Output the (X, Y) coordinate of the center of the cell containing the given text.  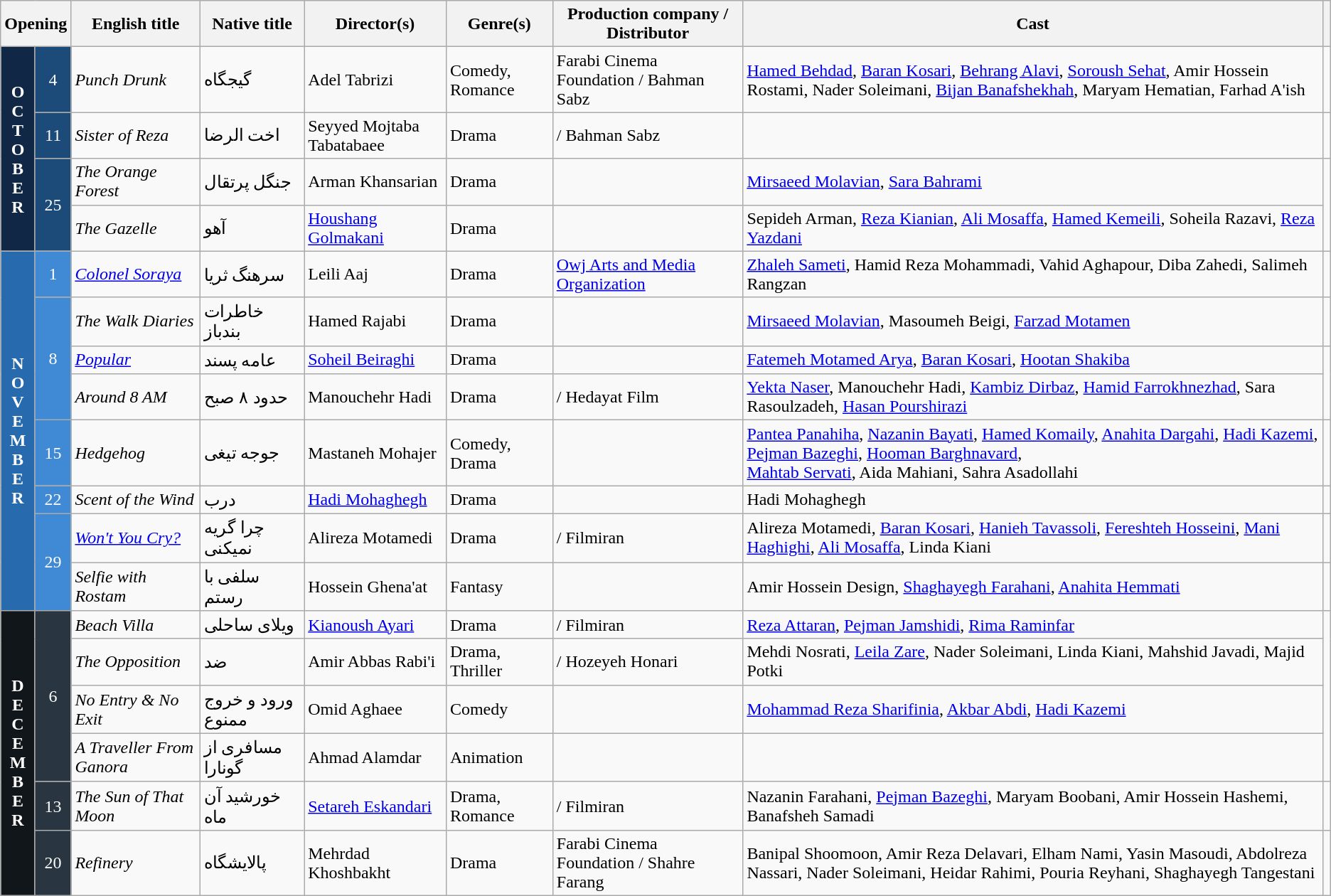
Farabi Cinema Foundation / Bahman Sabz (648, 80)
جوجه تیغی (252, 453)
Mirsaeed Molavian, Masoumeh Beigi, Farzad Motamen (1032, 321)
22 (53, 500)
آهو (252, 228)
Ahmad Alamdar (375, 757)
4 (53, 80)
Production company / Distributor (648, 24)
6 (53, 697)
Popular (136, 360)
25 (53, 205)
15 (53, 453)
ویلای ساحلی (252, 625)
Opening (36, 24)
Setareh Eskandari (375, 806)
The Opposition (136, 661)
Manouchehr Hadi (375, 397)
Native title (252, 24)
Hossein Ghena'at (375, 586)
خاطرات بندباز (252, 321)
Hamed Rajabi (375, 321)
اخت الرضا (252, 135)
Punch Drunk (136, 80)
Beach Villa (136, 625)
جنگل پرتقال (252, 182)
Won't You Cry? (136, 538)
The Sun of That Moon (136, 806)
مسافری از گونارا (252, 757)
Amir Hossein Design, Shaghayegh Farahani, Anahita Hemmati (1032, 586)
Alireza Motamedi (375, 538)
Adel Tabrizi (375, 80)
Leili Aaj (375, 274)
Arman Khansarian (375, 182)
سرهنگ ثریا (252, 274)
Hedgehog (136, 453)
Cast (1032, 24)
Yekta Naser, Manouchehr Hadi, Kambiz Dirbaz, Hamid Farrokhnezhad, Sara Rasoulzadeh, Hasan Pourshirazi (1032, 397)
Owj Arts and Media Organization (648, 274)
Mehdi Nosrati, Leila Zare, Nader Soleimani, Linda Kiani, Mahshid Javadi, Majid Potki (1032, 661)
/ Hedayat Film (648, 397)
13 (53, 806)
NOVEMBER (18, 431)
11 (53, 135)
پالایشگاه (252, 863)
20 (53, 863)
Around 8 AM (136, 397)
حدود ۸ صبح (252, 397)
Mastaneh Mohajer (375, 453)
Soheil Beiraghi (375, 360)
/ Hozeyeh Honari (648, 661)
Refinery (136, 863)
Mehrdad Khoshbakht (375, 863)
درب (252, 500)
Fantasy (499, 586)
The Orange Forest (136, 182)
A Traveller From Ganora (136, 757)
Hamed Behdad, Baran Kosari, Behrang Alavi, Soroush Sehat, Amir Hossein Rostami, Nader Soleimani, Bijan Banafshekhah, Maryam Hematian, Farhad A'ish (1032, 80)
Kianoush Ayari (375, 625)
Nazanin Farahani, Pejman Bazeghi, Maryam Boobani, Amir Hossein Hashemi, Banafsheh Samadi (1032, 806)
Reza Attaran, Pejman Jamshidi, Rima Raminfar (1032, 625)
1 (53, 274)
Amir Abbas Rabi'i (375, 661)
Animation (499, 757)
چرا گریه نمیکنی (252, 538)
Scent of the Wind (136, 500)
No Entry & No Exit (136, 709)
Genre(s) (499, 24)
Sister of Reza (136, 135)
ورود و خروج ممنوع (252, 709)
سلفی با رستم (252, 586)
Comedy (499, 709)
Selfie with Rostam (136, 586)
Comedy, Drama (499, 453)
Sepideh Arman, Reza Kianian, Ali Mosaffa, Hamed Kemeili, Soheila Razavi, Reza Yazdani (1032, 228)
Farabi Cinema Foundation / Shahre Farang (648, 863)
Director(s) (375, 24)
The Gazelle (136, 228)
Fatemeh Motamed Arya, Baran Kosari, Hootan Shakiba (1032, 360)
OCTOBER (18, 149)
عامه پسند (252, 360)
The Walk Diaries (136, 321)
Mirsaeed Molavian, Sara Bahrami (1032, 182)
Omid Aghaee (375, 709)
8 (53, 358)
خورشید آن ماه (252, 806)
Mohammad Reza Sharifinia, Akbar Abdi, Hadi Kazemi (1032, 709)
Seyyed Mojtaba Tabatabaee (375, 135)
گیجگاه (252, 80)
English title (136, 24)
/ Bahman Sabz (648, 135)
29 (53, 562)
DECEMBER (18, 754)
Comedy, Romance (499, 80)
Drama, Romance (499, 806)
Houshang Golmakani (375, 228)
Colonel Soraya (136, 274)
Zhaleh Sameti, Hamid Reza Mohammadi, Vahid Aghapour, Diba Zahedi, Salimeh Rangzan (1032, 274)
ضد (252, 661)
Alireza Motamedi, Baran Kosari, Hanieh Tavassoli, Fereshteh Hosseini, Mani Haghighi, Ali Mosaffa, Linda Kiani (1032, 538)
Drama, Thriller (499, 661)
